Pinpoint the cell where the given text exists, returning its [x, y] midpoint coordinate. 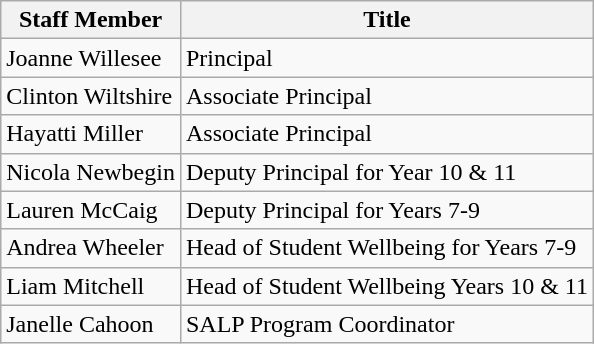
Liam Mitchell [91, 286]
Deputy Principal for Years 7-9 [386, 210]
Staff Member [91, 20]
Joanne Willesee [91, 58]
Head of Student Wellbeing for Years 7-9 [386, 248]
Principal [386, 58]
Clinton Wiltshire [91, 96]
Andrea Wheeler [91, 248]
SALP Program Coordinator [386, 324]
Janelle Cahoon [91, 324]
Nicola Newbegin [91, 172]
Deputy Principal for Year 10 & 11 [386, 172]
Title [386, 20]
Lauren McCaig [91, 210]
Hayatti Miller [91, 134]
Head of Student Wellbeing Years 10 & 11 [386, 286]
